Provide the (X, Y) coordinate of the cell's center where the given text is located.  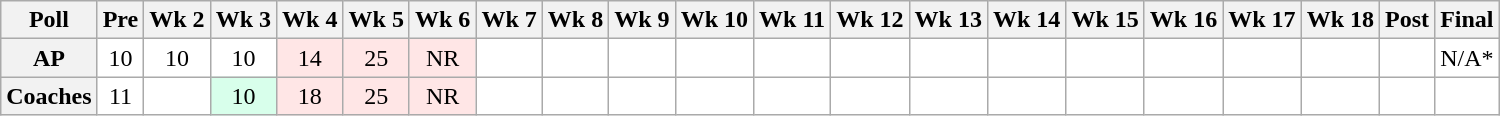
Wk 5 (376, 20)
Final (1467, 20)
Wk 10 (714, 20)
Coaches (49, 96)
Wk 6 (442, 20)
Wk 16 (1183, 20)
Wk 15 (1105, 20)
Wk 9 (642, 20)
Wk 4 (310, 20)
Wk 8 (575, 20)
Wk 14 (1026, 20)
AP (49, 58)
Wk 12 (870, 20)
Wk 2 (177, 20)
Wk 11 (792, 20)
Wk 7 (509, 20)
Wk 13 (948, 20)
Post (1408, 20)
Pre (120, 20)
Wk 3 (243, 20)
18 (310, 96)
N/A* (1467, 58)
Wk 17 (1262, 20)
11 (120, 96)
Wk 18 (1340, 20)
14 (310, 58)
Poll (49, 20)
